Find where the given text appears and provide that cell's center as [x, y] coordinate. 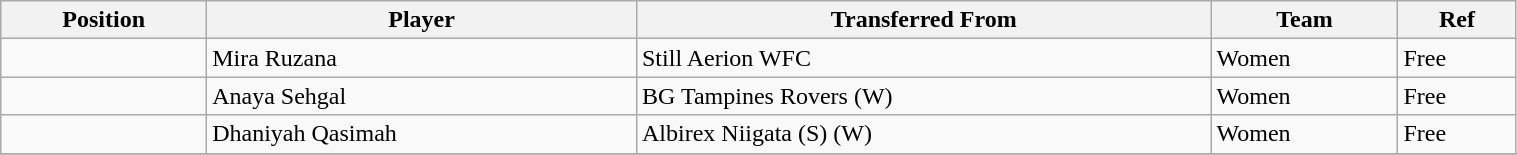
BG Tampines Rovers (W) [924, 96]
Ref [1457, 20]
Still Aerion WFC [924, 58]
Team [1304, 20]
Position [104, 20]
Anaya Sehgal [422, 96]
Mira Ruzana [422, 58]
Albirex Niigata (S) (W) [924, 134]
Transferred From [924, 20]
Dhaniyah Qasimah [422, 134]
Player [422, 20]
